For the text-containing cell, return its midpoint in [x, y] coordinate format. 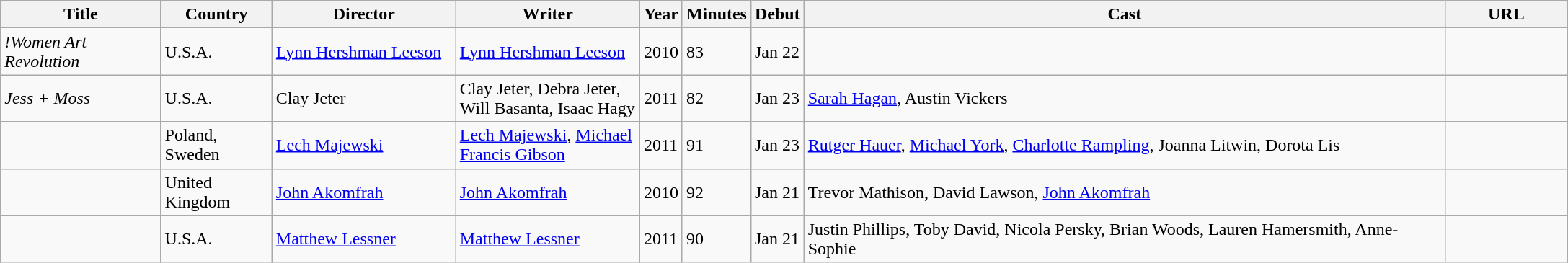
83 [717, 52]
90 [717, 239]
URL [1506, 14]
91 [717, 146]
Minutes [717, 14]
Jess + Moss [81, 98]
Rutger Hauer, Michael York, Charlotte Rampling, Joanna Litwin, Dorota Lis [1125, 146]
Debut [777, 14]
Trevor Mathison, David Lawson, John Akomfrah [1125, 192]
Clay Jeter, Debra Jeter, Will Basanta, Isaac Hagy [548, 98]
!Women Art Revolution [81, 52]
Director [363, 14]
Jan 22 [777, 52]
92 [717, 192]
Lech Majewski, Michael Francis Gibson [548, 146]
Lech Majewski [363, 146]
82 [717, 98]
United Kingdom [216, 192]
Cast [1125, 14]
Year [660, 14]
Poland, Sweden [216, 146]
Country [216, 14]
Writer [548, 14]
Clay Jeter [363, 98]
Sarah Hagan, Austin Vickers [1125, 98]
Title [81, 14]
Justin Phillips, Toby David, Nicola Persky, Brian Woods, Lauren Hamersmith, Anne-Sophie [1125, 239]
